Determine the (X, Y) coordinate at the center of the cell enclosing the given text.  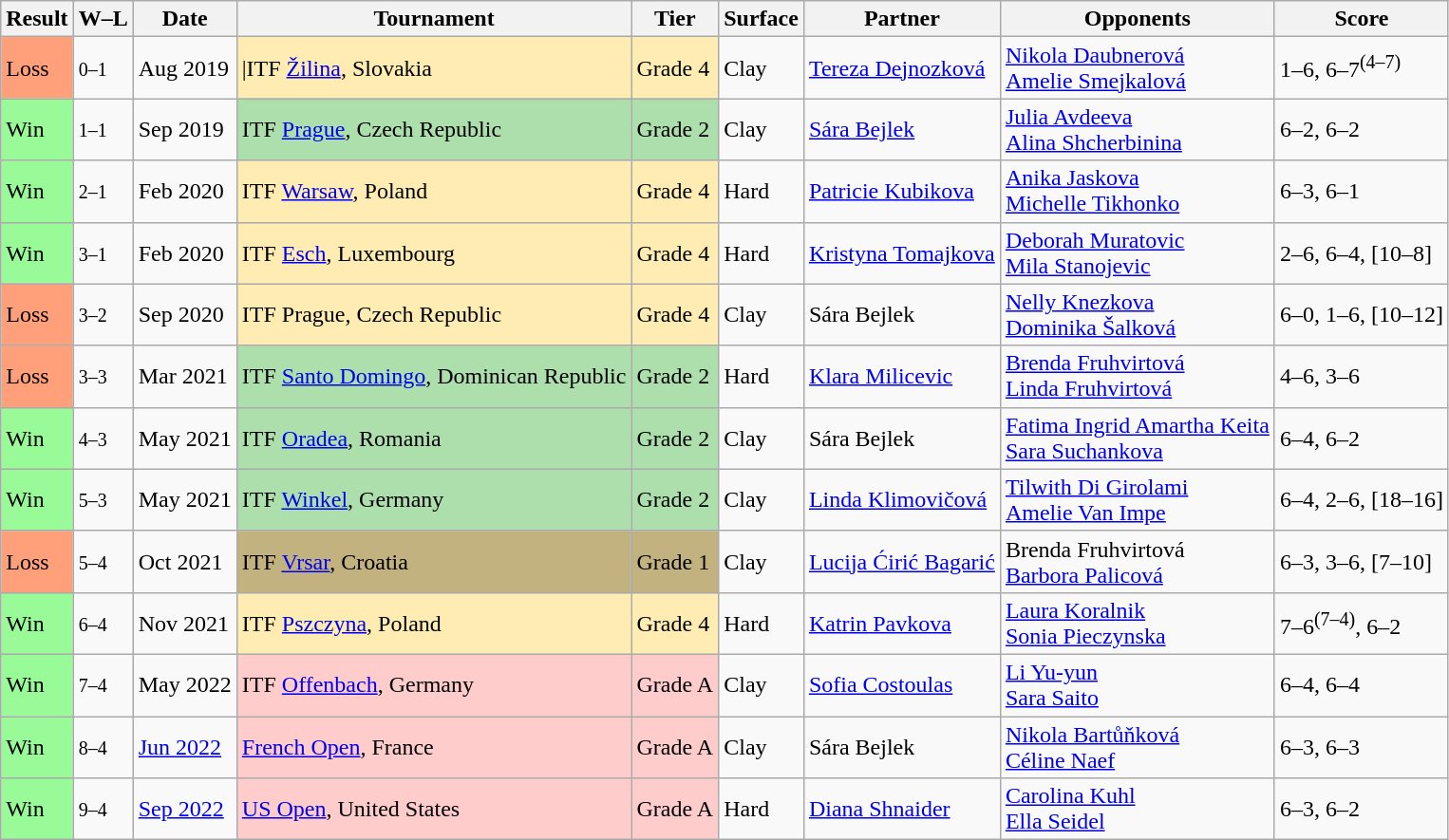
6–4, 2–6, [18–16] (1362, 499)
Jun 2022 (184, 746)
1–1 (103, 129)
Partner (902, 19)
French Open, France (434, 746)
Diana Shnaider (902, 809)
6–3, 3–6, [7–10] (1362, 562)
3–3 (103, 376)
2–1 (103, 192)
Sofia Costoulas (902, 685)
Nov 2021 (184, 623)
Sep 2019 (184, 129)
ITF Santo Domingo, Dominican Republic (434, 376)
ITF Vrsar, Croatia (434, 562)
US Open, United States (434, 809)
6–3, 6–2 (1362, 809)
Oct 2021 (184, 562)
Kristyna Tomajkova (902, 252)
ITF Winkel, Germany (434, 499)
Tereza Dejnozková (902, 68)
Carolina Kuhl Ella Seidel (1138, 809)
4–3 (103, 439)
ITF Esch, Luxembourg (434, 252)
Tilwith Di Girolami Amelie Van Impe (1138, 499)
7–4 (103, 685)
3–2 (103, 315)
Katrin Pavkova (902, 623)
0–1 (103, 68)
6–0, 1–6, [10–12] (1362, 315)
Result (37, 19)
ITF Pszczyna, Poland (434, 623)
Aug 2019 (184, 68)
Julia Avdeeva Alina Shcherbinina (1138, 129)
Li Yu-yun Sara Saito (1138, 685)
4–6, 3–6 (1362, 376)
6–3, 6–3 (1362, 746)
1–6, 6–7(4–7) (1362, 68)
6–3, 6–1 (1362, 192)
Sep 2022 (184, 809)
Linda Klimovičová (902, 499)
Fatima Ingrid Amartha Keita Sara Suchankova (1138, 439)
Lucija Ćirić Bagarić (902, 562)
Opponents (1138, 19)
8–4 (103, 746)
ITF Oradea, Romania (434, 439)
Mar 2021 (184, 376)
Brenda Fruhvirtová Linda Fruhvirtová (1138, 376)
6–4, 6–4 (1362, 685)
Brenda Fruhvirtová Barbora Palicová (1138, 562)
Nikola Daubnerová Amelie Smejkalová (1138, 68)
Score (1362, 19)
Klara Milicevic (902, 376)
5–4 (103, 562)
3–1 (103, 252)
7–6(7–4), 6–2 (1362, 623)
Tier (675, 19)
ITF Warsaw, Poland (434, 192)
Laura Koralnik Sonia Pieczynska (1138, 623)
Patricie Kubikova (902, 192)
Date (184, 19)
6–4 (103, 623)
Tournament (434, 19)
W–L (103, 19)
Deborah Muratovic Mila Stanojevic (1138, 252)
Grade 1 (675, 562)
May 2022 (184, 685)
5–3 (103, 499)
6–2, 6–2 (1362, 129)
6–4, 6–2 (1362, 439)
|ITF Žilina, Slovakia (434, 68)
Nelly Knezkova Dominika Šalková (1138, 315)
Surface (762, 19)
9–4 (103, 809)
Anika Jaskova Michelle Tikhonko (1138, 192)
2–6, 6–4, [10–8] (1362, 252)
Sep 2020 (184, 315)
ITF Offenbach, Germany (434, 685)
Nikola Bartůňková Céline Naef (1138, 746)
